Extract the (X, Y) coordinate from the center of the cell holding the provided text.  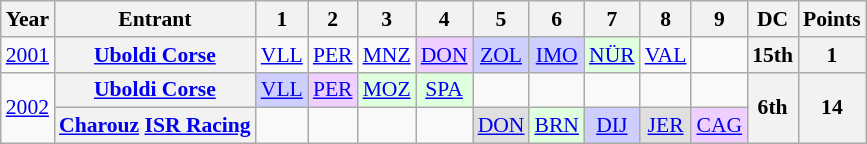
BRN (556, 126)
4 (444, 19)
Year (28, 19)
14 (832, 108)
NÜR (612, 55)
2001 (28, 55)
9 (719, 19)
6th (772, 108)
8 (666, 19)
DIJ (612, 126)
15th (772, 55)
Charouz ISR Racing (155, 126)
3 (387, 19)
SPA (444, 90)
VAL (666, 55)
6 (556, 19)
ZOL (502, 55)
DC (772, 19)
JER (666, 126)
2 (333, 19)
5 (502, 19)
Points (832, 19)
MOZ (387, 90)
Entrant (155, 19)
MNZ (387, 55)
IMO (556, 55)
CAG (719, 126)
7 (612, 19)
2002 (28, 108)
